For the text-containing cell, return its midpoint in (x, y) coordinate format. 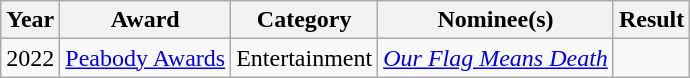
Award (146, 20)
Category (304, 20)
Year (30, 20)
Result (651, 20)
Entertainment (304, 58)
Nominee(s) (496, 20)
Our Flag Means Death (496, 58)
2022 (30, 58)
Peabody Awards (146, 58)
